Locate the cell with the specified text and output its [X, Y] center coordinate. 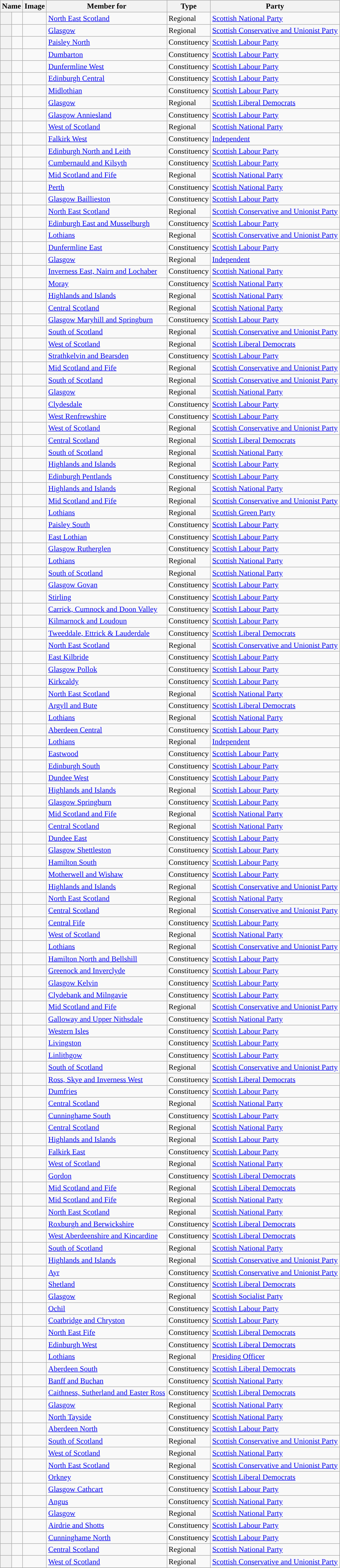
Argyll and Bute [107, 705]
Aberdeen North [107, 1429]
West Aberdeenshire and Kincardine [107, 1236]
Dundee East [107, 838]
Moray [107, 284]
Orkney [107, 1477]
Clydebank and Milngavie [107, 995]
Angus [107, 1501]
Cunninghame North [107, 1538]
Western Isles [107, 1031]
Image [35, 6]
Tweeddale, Ettrick & Lauderdale [107, 633]
Livingston [107, 1043]
Motherwell and Wishaw [107, 874]
Glasgow Cathcart [107, 1489]
Glasgow Govan [107, 585]
Strathkelvin and Bearsden [107, 356]
Glasgow Anniesland [107, 115]
Edinburgh Pentlands [107, 476]
Dumbarton [107, 54]
Roxburgh and Berwickshire [107, 1224]
Inverness East, Nairn and Lochaber [107, 271]
Banff and Buchan [107, 1381]
North East Fife [107, 1333]
Glasgow Springburn [107, 802]
Greenock and Inverclyde [107, 971]
Coatbridge and Chryston [107, 1321]
Paisley South [107, 525]
Kirkcaldy [107, 681]
Clydesdale [107, 404]
Ross, Skye and Inverness West [107, 1079]
East Lothian [107, 537]
Edinburgh East and Musselburgh [107, 223]
Glasgow Baillieston [107, 199]
Ochil [107, 1309]
Gordon [107, 1176]
Perth [107, 187]
Midlothian [107, 91]
Kilmarnock and Loudoun [107, 621]
East Kilbride [107, 657]
Scottish Socialist Party [275, 1296]
Aberdeen Central [107, 730]
Edinburgh Central [107, 79]
Glasgow Maryhill and Springburn [107, 320]
Cunninghame South [107, 1115]
Name [11, 6]
Hamilton North and Bellshill [107, 959]
Member for [107, 6]
Paisley North [107, 42]
Central Fife [107, 923]
Caithness, Sutherland and Easter Ross [107, 1393]
Type [189, 6]
Galloway and Upper Nithsdale [107, 1019]
West Renfrewshire [107, 416]
Edinburgh South [107, 766]
Aberdeen South [107, 1369]
Linlithgow [107, 1055]
North Tayside [107, 1417]
Dumfries [107, 1091]
Stirling [107, 597]
Ayr [107, 1272]
Edinburgh North and Leith [107, 151]
Dunfermline East [107, 247]
Glasgow Rutherglen [107, 549]
Dunfermline West [107, 67]
Dundee West [107, 778]
Presiding Officer [275, 1357]
Edinburgh West [107, 1345]
Glasgow Kelvin [107, 983]
Hamilton South [107, 862]
Glasgow Pollok [107, 669]
Falkirk East [107, 1152]
Cumbernauld and Kilsyth [107, 163]
Falkirk West [107, 139]
Eastwood [107, 754]
Party [275, 6]
Airdrie and Shotts [107, 1526]
Glasgow Shettleston [107, 850]
Carrick, Cumnock and Doon Valley [107, 609]
Shetland [107, 1284]
Scottish Green Party [275, 513]
